From the cell containing the given text, extract its center point as [X, Y] coordinate. 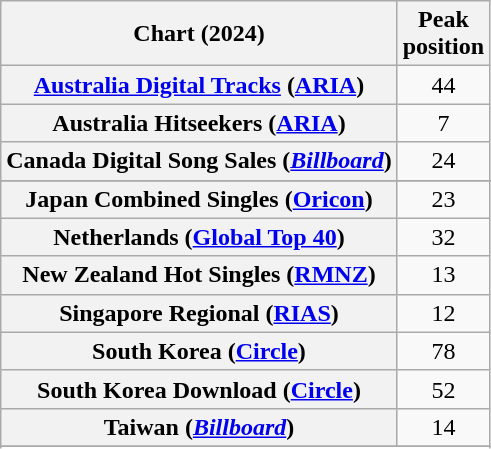
52 [443, 389]
Chart (2024) [199, 34]
32 [443, 237]
78 [443, 351]
New Zealand Hot Singles (RMNZ) [199, 275]
Peakposition [443, 34]
14 [443, 427]
South Korea Download (Circle) [199, 389]
Japan Combined Singles (Oricon) [199, 199]
Australia Digital Tracks (ARIA) [199, 85]
7 [443, 123]
Canada Digital Song Sales (Billboard) [199, 161]
24 [443, 161]
13 [443, 275]
23 [443, 199]
12 [443, 313]
Australia Hitseekers (ARIA) [199, 123]
Singapore Regional (RIAS) [199, 313]
Netherlands (Global Top 40) [199, 237]
44 [443, 85]
South Korea (Circle) [199, 351]
Taiwan (Billboard) [199, 427]
